Output the [x, y] coordinate of the center of the cell containing the given text.  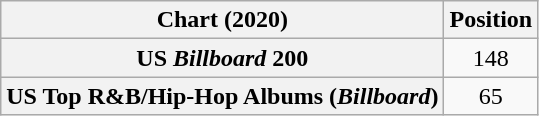
Position [491, 20]
65 [491, 96]
US Top R&B/Hip-Hop Albums (Billboard) [222, 96]
Chart (2020) [222, 20]
US Billboard 200 [222, 58]
148 [491, 58]
